Return the (x, y) coordinate for the center point of the cell that contains the specified text.  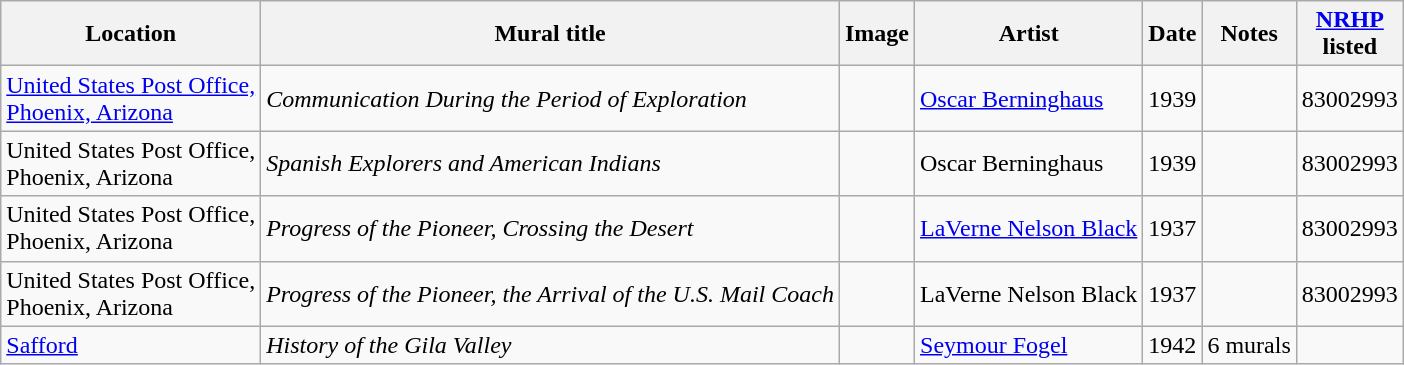
History of the Gila Valley (550, 345)
Seymour Fogel (1029, 345)
Mural title (550, 34)
1942 (1172, 345)
Safford (131, 345)
Date (1172, 34)
Progress of the Pioneer, the Arrival of the U.S. Mail Coach (550, 294)
NRHPlisted (1350, 34)
Artist (1029, 34)
Progress of the Pioneer, Crossing the Desert (550, 228)
Spanish Explorers and American Indians (550, 164)
Communication During the Period of Exploration (550, 98)
Location (131, 34)
Notes (1249, 34)
6 murals (1249, 345)
Image (876, 34)
